Return the (x, y) coordinate for the center point of the cell that contains the specified text.  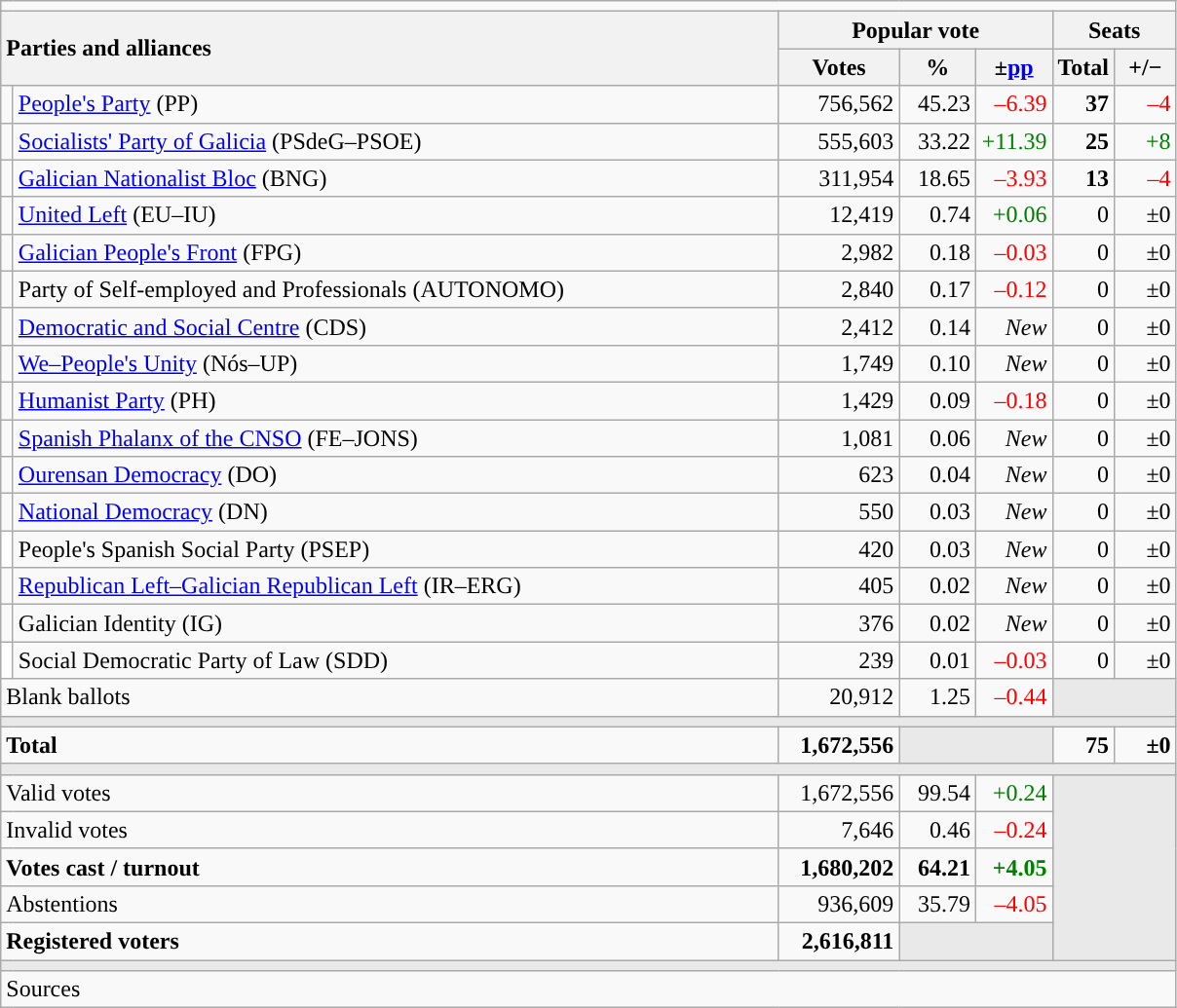
0.17 (937, 289)
Spanish Phalanx of the CNSO (FE–JONS) (396, 437)
7,646 (839, 830)
% (937, 67)
99.54 (937, 793)
Party of Self-employed and Professionals (AUTONOMO) (396, 289)
Parties and alliances (390, 49)
United Left (EU–IU) (396, 215)
Registered voters (390, 941)
Ourensan Democracy (DO) (396, 475)
+11.39 (1013, 141)
18.65 (937, 178)
405 (839, 586)
National Democracy (DN) (396, 512)
Galician Nationalist Bloc (BNG) (396, 178)
Seats (1115, 30)
1,429 (839, 400)
0.10 (937, 363)
–0.44 (1013, 697)
623 (839, 475)
37 (1083, 104)
–4.05 (1013, 904)
2,412 (839, 326)
35.79 (937, 904)
–0.24 (1013, 830)
Republican Left–Galician Republican Left (IR–ERG) (396, 586)
+4.05 (1013, 867)
Votes cast / turnout (390, 867)
1,749 (839, 363)
376 (839, 623)
Democratic and Social Centre (CDS) (396, 326)
0.14 (937, 326)
0.18 (937, 252)
555,603 (839, 141)
2,616,811 (839, 941)
Invalid votes (390, 830)
25 (1083, 141)
33.22 (937, 141)
People's Spanish Social Party (PSEP) (396, 549)
–3.93 (1013, 178)
1,081 (839, 437)
–0.18 (1013, 400)
Socialists' Party of Galicia (PSdeG–PSOE) (396, 141)
311,954 (839, 178)
Sources (588, 989)
Abstentions (390, 904)
+/− (1146, 67)
2,982 (839, 252)
0.74 (937, 215)
1.25 (937, 697)
45.23 (937, 104)
550 (839, 512)
Votes (839, 67)
0.46 (937, 830)
0.01 (937, 660)
936,609 (839, 904)
Galician Identity (IG) (396, 623)
0.09 (937, 400)
239 (839, 660)
12,419 (839, 215)
0.04 (937, 475)
420 (839, 549)
75 (1083, 745)
±pp (1013, 67)
13 (1083, 178)
Popular vote (916, 30)
20,912 (839, 697)
Humanist Party (PH) (396, 400)
+8 (1146, 141)
We–People's Unity (Nós–UP) (396, 363)
0.06 (937, 437)
Valid votes (390, 793)
+0.24 (1013, 793)
Social Democratic Party of Law (SDD) (396, 660)
People's Party (PP) (396, 104)
1,680,202 (839, 867)
–0.12 (1013, 289)
2,840 (839, 289)
–6.39 (1013, 104)
756,562 (839, 104)
+0.06 (1013, 215)
Blank ballots (390, 697)
Galician People's Front (FPG) (396, 252)
64.21 (937, 867)
